Determine the (x, y) coordinate at the center of the cell enclosing the given text.  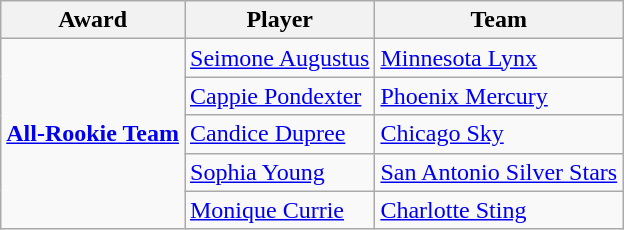
Award (93, 20)
Player (279, 20)
Phoenix Mercury (499, 96)
Monique Currie (279, 210)
Chicago Sky (499, 134)
All-Rookie Team (93, 134)
Team (499, 20)
Charlotte Sting (499, 210)
Candice Dupree (279, 134)
Cappie Pondexter (279, 96)
Seimone Augustus (279, 58)
San Antonio Silver Stars (499, 172)
Minnesota Lynx (499, 58)
Sophia Young (279, 172)
